Return [x, y] of the center of cell containing provided text 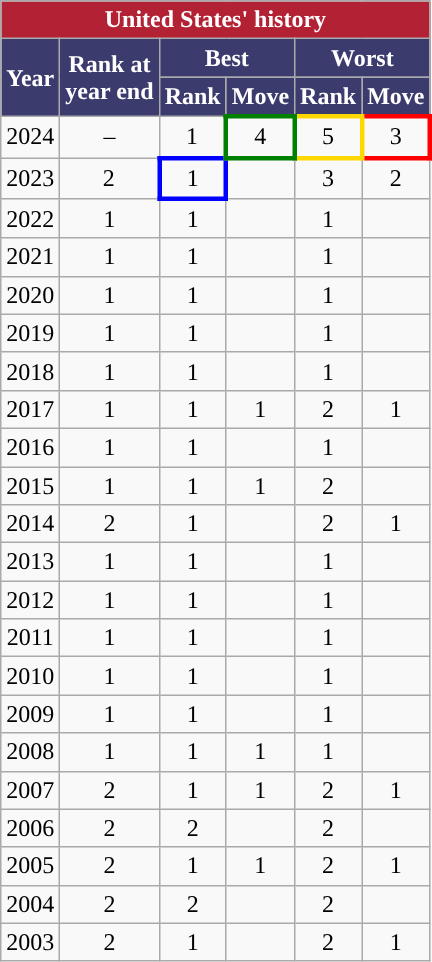
– [110, 136]
Best [226, 58]
2020 [30, 295]
2016 [30, 447]
2010 [30, 676]
2006 [30, 828]
Year [30, 78]
Rank atyear end [110, 78]
2018 [30, 371]
United States' history [216, 20]
2013 [30, 562]
2004 [30, 904]
2021 [30, 257]
2012 [30, 600]
2008 [30, 752]
2005 [30, 866]
Worst [362, 58]
4 [260, 136]
2022 [30, 219]
5 [328, 136]
2014 [30, 524]
2007 [30, 790]
2011 [30, 638]
2017 [30, 409]
2019 [30, 333]
2024 [30, 136]
2009 [30, 714]
2023 [30, 178]
2015 [30, 485]
2003 [30, 942]
